Detect which cell encompasses the target text, then output its (x, y) center coordinate. 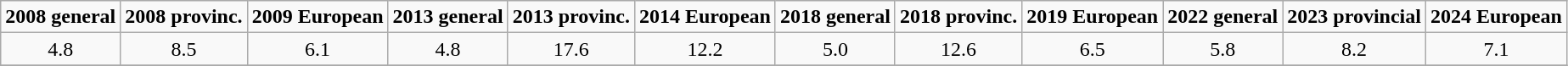
2013 provinc. (570, 17)
2019 European (1093, 17)
2013 general (448, 17)
8.5 (183, 49)
7.1 (1496, 49)
2022 general (1222, 17)
6.5 (1093, 49)
2018 general (835, 17)
2014 European (705, 17)
5.0 (835, 49)
2023 provincial (1355, 17)
2018 provinc. (958, 17)
12.2 (705, 49)
2008 provinc. (183, 17)
2024 European (1496, 17)
12.6 (958, 49)
6.1 (318, 49)
5.8 (1222, 49)
17.6 (570, 49)
2008 general (61, 17)
8.2 (1355, 49)
2009 European (318, 17)
